For the text-containing cell, return its midpoint in (X, Y) coordinate format. 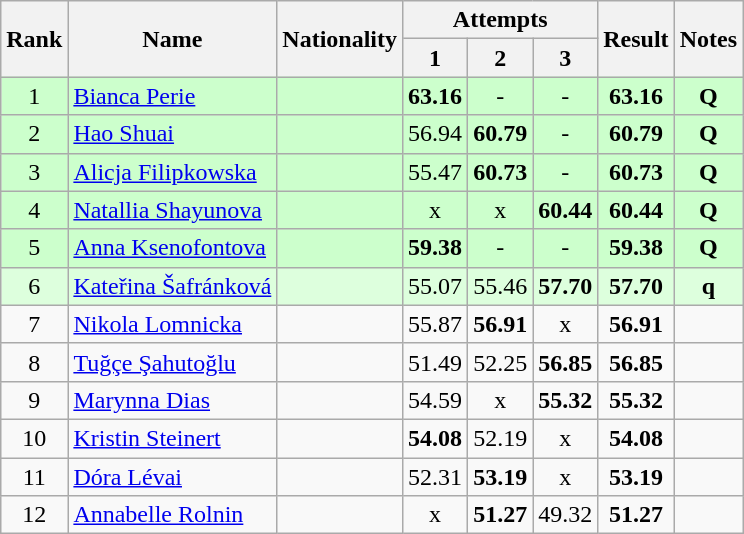
Hao Shuai (172, 134)
51.49 (436, 362)
Tuğçe Şahutoğlu (172, 362)
52.31 (436, 477)
4 (34, 210)
12 (34, 515)
56.94 (436, 134)
Notes (708, 39)
6 (34, 286)
7 (34, 324)
8 (34, 362)
Marynna Dias (172, 400)
Result (636, 39)
Dóra Lévai (172, 477)
55.07 (436, 286)
Nikola Lomnicka (172, 324)
54.59 (436, 400)
Nationality (340, 39)
5 (34, 248)
Rank (34, 39)
55.47 (436, 172)
49.32 (566, 515)
Name (172, 39)
Alicja Filipkowska (172, 172)
Natallia Shayunova (172, 210)
Annabelle Rolnin (172, 515)
55.87 (436, 324)
Attempts (500, 20)
9 (34, 400)
Kristin Steinert (172, 438)
10 (34, 438)
55.46 (500, 286)
52.25 (500, 362)
52.19 (500, 438)
Kateřina Šafránková (172, 286)
q (708, 286)
Anna Ksenofontova (172, 248)
Bianca Perie (172, 96)
11 (34, 477)
